From the cell containing the given text, extract its center point as (x, y) coordinate. 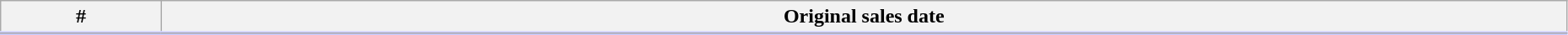
# (81, 17)
Original sales date (864, 17)
